Pinpoint the cell where the given text exists, returning its [x, y] midpoint coordinate. 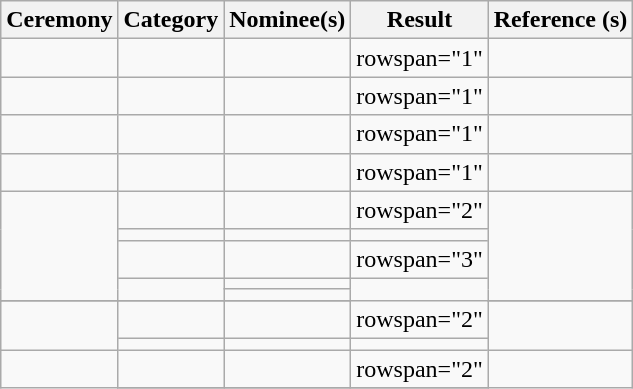
Category [171, 20]
Ceremony [60, 20]
rowspan="3" [420, 259]
Result [420, 20]
Nominee(s) [288, 20]
Reference (s) [560, 20]
